Provide the (x, y) coordinate of the cell's center where the given text is located.  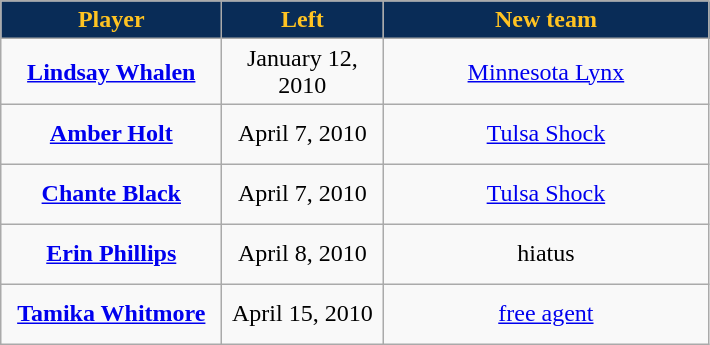
April 15, 2010 (302, 314)
Erin Phillips (112, 254)
Minnesota Lynx (546, 72)
Lindsay Whalen (112, 72)
January 12, 2010 (302, 72)
Amber Holt (112, 134)
Left (302, 20)
Player (112, 20)
New team (546, 20)
hiatus (546, 254)
April 8, 2010 (302, 254)
Tamika Whitmore (112, 314)
free agent (546, 314)
Chante Black (112, 194)
